Identify which cell holds the provided text, then report its [x, y] central coordinate. 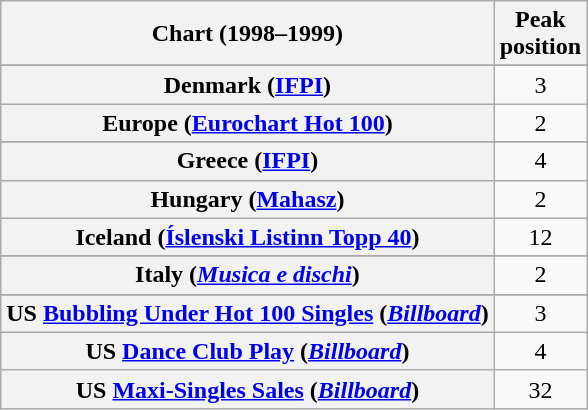
Iceland (Íslenski Listinn Topp 40) [248, 237]
Chart (1998–1999) [248, 34]
Greece (IFPI) [248, 161]
Europe (Eurochart Hot 100) [248, 123]
32 [540, 389]
12 [540, 237]
Italy (Musica e dischi) [248, 275]
Hungary (Mahasz) [248, 199]
US Maxi-Singles Sales (Billboard) [248, 389]
Peakposition [540, 34]
US Bubbling Under Hot 100 Singles (Billboard) [248, 313]
US Dance Club Play (Billboard) [248, 351]
Denmark (IFPI) [248, 85]
